Locate the cell with the specified text and output its [x, y] center coordinate. 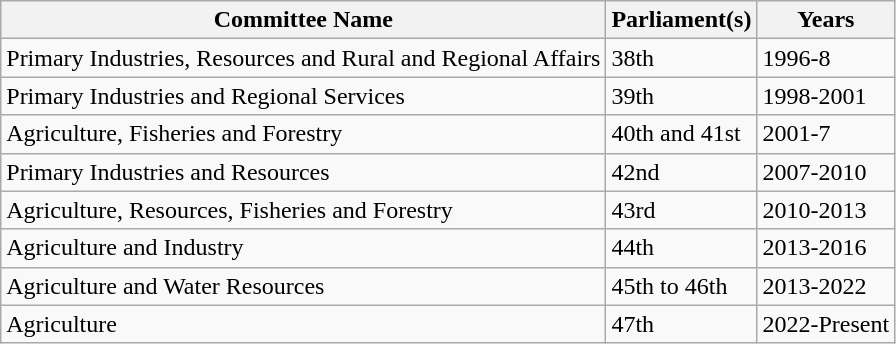
43rd [682, 210]
42nd [682, 172]
2007-2010 [826, 172]
2022-Present [826, 324]
1996-8 [826, 58]
47th [682, 324]
1998-2001 [826, 96]
Agriculture and Water Resources [304, 286]
39th [682, 96]
Years [826, 20]
Primary Industries, Resources and Rural and Regional Affairs [304, 58]
40th and 41st [682, 134]
Primary Industries and Regional Services [304, 96]
Parliament(s) [682, 20]
2010-2013 [826, 210]
44th [682, 248]
2013-2016 [826, 248]
Agriculture [304, 324]
2001-7 [826, 134]
Committee Name [304, 20]
Agriculture, Resources, Fisheries and Forestry [304, 210]
Agriculture, Fisheries and Forestry [304, 134]
45th to 46th [682, 286]
38th [682, 58]
Agriculture and Industry [304, 248]
2013-2022 [826, 286]
Primary Industries and Resources [304, 172]
